From the cell containing the given text, extract its center point as (x, y) coordinate. 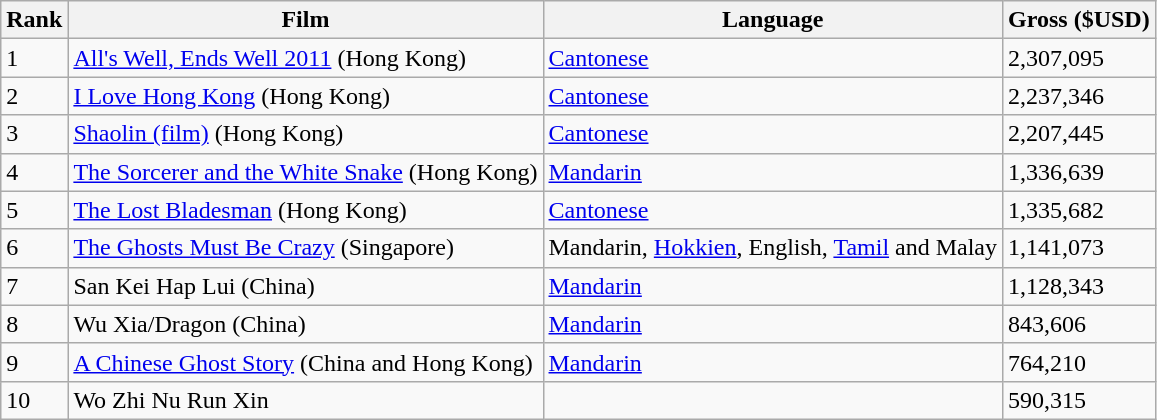
8 (34, 324)
3 (34, 134)
2 (34, 96)
2,207,445 (1080, 134)
San Kei Hap Lui (China) (306, 286)
The Ghosts Must Be Crazy (Singapore) (306, 248)
764,210 (1080, 362)
1,336,639 (1080, 172)
Wu Xia/Dragon (China) (306, 324)
All's Well, Ends Well 2011 (Hong Kong) (306, 58)
Film (306, 20)
9 (34, 362)
590,315 (1080, 400)
Wo Zhi Nu Run Xin (306, 400)
1,335,682 (1080, 210)
2,237,346 (1080, 96)
Rank (34, 20)
2,307,095 (1080, 58)
6 (34, 248)
The Sorcerer and the White Snake (Hong Kong) (306, 172)
4 (34, 172)
5 (34, 210)
Shaolin (film) (Hong Kong) (306, 134)
7 (34, 286)
Language (773, 20)
Gross ($USD) (1080, 20)
1,128,343 (1080, 286)
Mandarin, Hokkien, English, Tamil and Malay (773, 248)
The Lost Bladesman (Hong Kong) (306, 210)
I Love Hong Kong (Hong Kong) (306, 96)
10 (34, 400)
843,606 (1080, 324)
1 (34, 58)
1,141,073 (1080, 248)
A Chinese Ghost Story (China and Hong Kong) (306, 362)
